Determine the (x, y) coordinate at the center of the cell enclosing the given text.  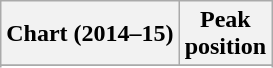
Chart (2014–15) (90, 34)
Peakposition (225, 34)
